Capture the cell that displays the provided text and extract its (x, y) central coordinate. 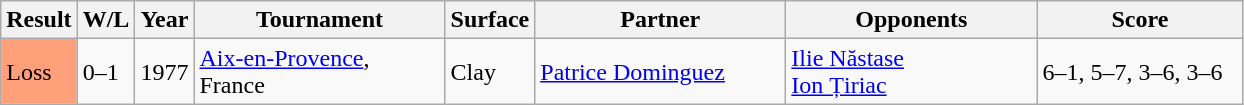
Surface (490, 20)
Year (164, 20)
Patrice Dominguez (660, 72)
Partner (660, 20)
Clay (490, 72)
Score (1140, 20)
0–1 (106, 72)
Ilie Năstase Ion Țiriac (912, 72)
Loss (39, 72)
6–1, 5–7, 3–6, 3–6 (1140, 72)
W/L (106, 20)
Tournament (320, 20)
1977 (164, 72)
Result (39, 20)
Aix-en-Provence, France (320, 72)
Opponents (912, 20)
